Locate the cell with the specified text and output its [x, y] center coordinate. 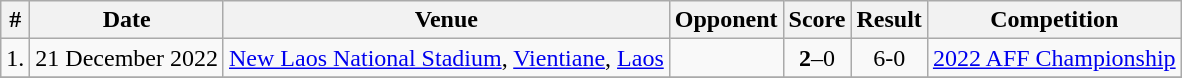
2022 AFF Championship [1054, 58]
Venue [446, 20]
6-0 [889, 58]
21 December 2022 [127, 58]
Competition [1054, 20]
Result [889, 20]
2–0 [817, 58]
Score [817, 20]
# [16, 20]
1. [16, 58]
Date [127, 20]
Opponent [726, 20]
New Laos National Stadium, Vientiane, Laos [446, 58]
